Provide the (X, Y) coordinate of the cell's center where the given text is located.  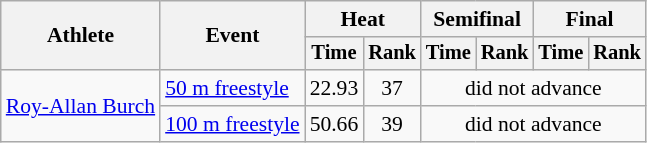
Heat (363, 19)
50 m freestyle (232, 88)
Roy-Allan Burch (80, 106)
Semifinal (477, 19)
100 m freestyle (232, 124)
Final (589, 19)
39 (392, 124)
Athlete (80, 36)
22.93 (334, 88)
Event (232, 36)
37 (392, 88)
50.66 (334, 124)
